Capture the cell that displays the provided text and extract its [x, y] central coordinate. 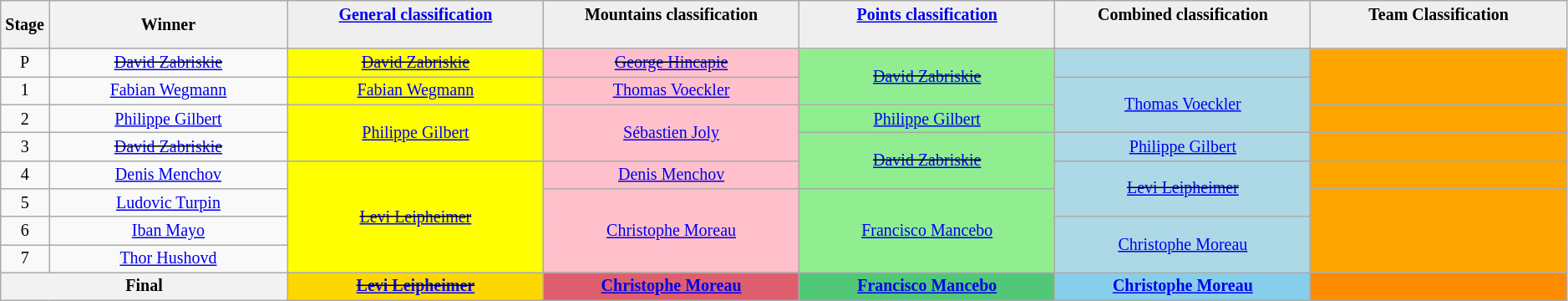
Winner [169, 25]
Combined classification [1183, 25]
Stage [25, 25]
Points classification [927, 25]
Team Classification [1439, 25]
5 [25, 202]
Ludovic Turpin [169, 202]
3 [25, 147]
2 [25, 119]
Iban Mayo [169, 231]
George Hincapie [671, 64]
P [25, 64]
General classification [415, 25]
7 [25, 259]
Sébastien Joly [671, 132]
Final [145, 286]
1 [25, 90]
Thor Hushovd [169, 259]
Mountains classification [671, 25]
6 [25, 231]
4 [25, 174]
